Locate the cell with the specified text and output its [X, Y] center coordinate. 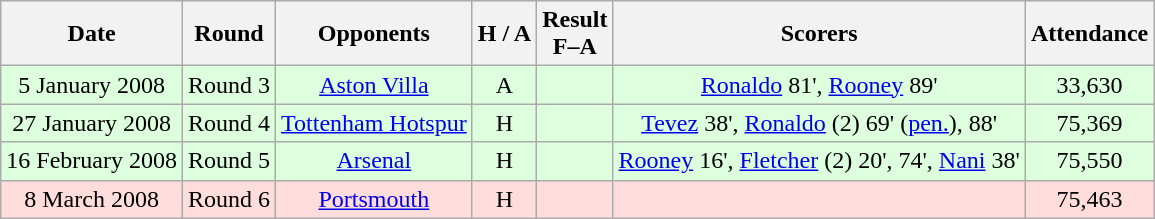
Tottenham Hotspur [374, 123]
8 March 2008 [92, 199]
A [504, 85]
Round [228, 34]
H / A [504, 34]
27 January 2008 [92, 123]
33,630 [1089, 85]
Ronaldo 81', Rooney 89' [819, 85]
Round 5 [228, 161]
Rooney 16', Fletcher (2) 20', 74', Nani 38' [819, 161]
Arsenal [374, 161]
75,369 [1089, 123]
Portsmouth [374, 199]
ResultF–A [575, 34]
Tevez 38', Ronaldo (2) 69' (pen.), 88' [819, 123]
Attendance [1089, 34]
Scorers [819, 34]
Round 3 [228, 85]
Round 6 [228, 199]
Date [92, 34]
16 February 2008 [92, 161]
Round 4 [228, 123]
5 January 2008 [92, 85]
Opponents [374, 34]
Aston Villa [374, 85]
75,463 [1089, 199]
75,550 [1089, 161]
